Capture the cell that displays the provided text and extract its [X, Y] central coordinate. 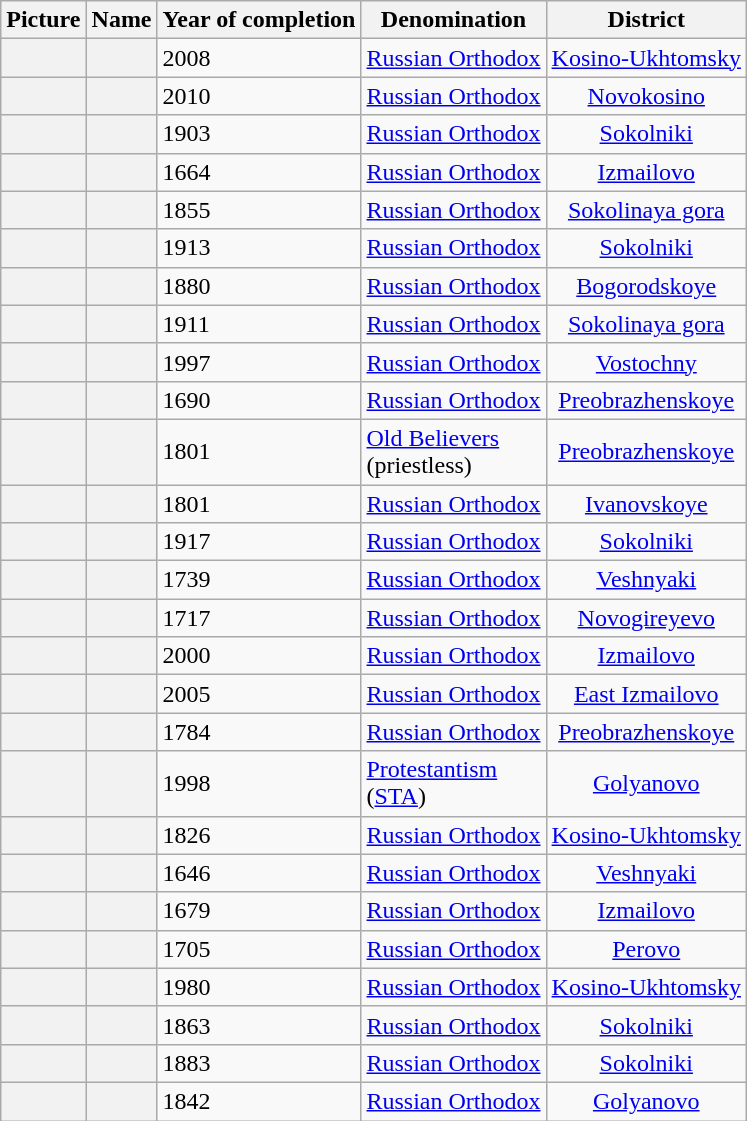
1997 [259, 362]
1917 [259, 542]
1690 [259, 400]
1717 [259, 618]
2005 [259, 694]
1705 [259, 949]
1826 [259, 835]
1679 [259, 911]
1980 [259, 987]
Novokosino [646, 96]
Old Believers(priestless) [454, 452]
1880 [259, 286]
2008 [259, 58]
2000 [259, 656]
Ivanovskoye [646, 503]
Picture [44, 20]
Denomination [454, 20]
1784 [259, 732]
1998 [259, 784]
District [646, 20]
1855 [259, 210]
Name [122, 20]
Vostochny [646, 362]
Year of completion [259, 20]
Perovo [646, 949]
1903 [259, 134]
1739 [259, 580]
East Izmailovo [646, 694]
1863 [259, 1025]
1913 [259, 248]
1664 [259, 172]
Novogireyevo [646, 618]
1883 [259, 1063]
Protestantism(STA) [454, 784]
1646 [259, 873]
1911 [259, 324]
Bogorodskoye [646, 286]
2010 [259, 96]
1842 [259, 1101]
